Detect which cell encompasses the target text, then output its (x, y) center coordinate. 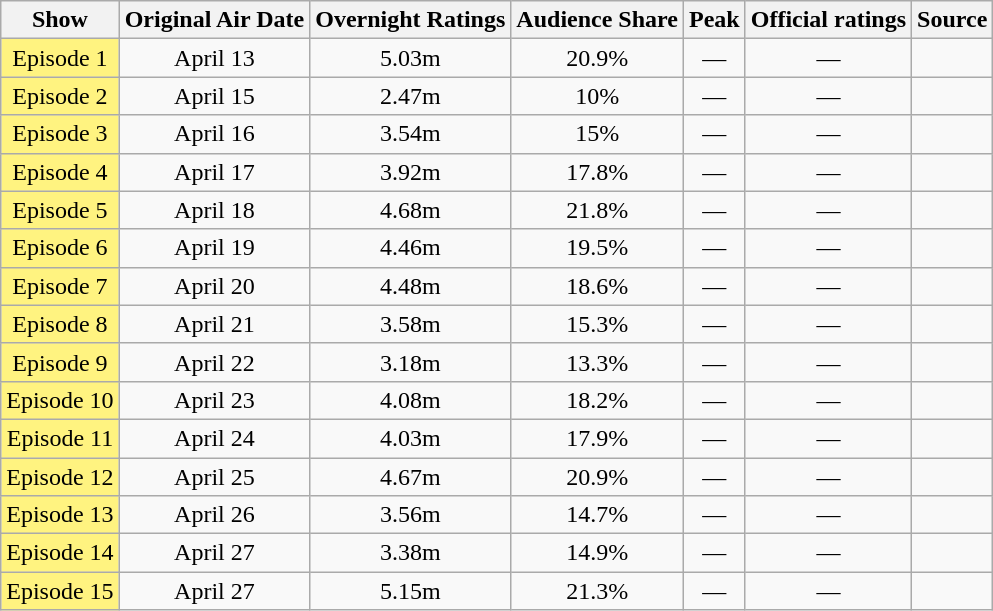
21.3% (598, 591)
April 18 (214, 210)
Episode 6 (60, 248)
3.92m (410, 172)
April 19 (214, 248)
19.5% (598, 248)
Episode 12 (60, 477)
Episode 3 (60, 134)
17.8% (598, 172)
Source (952, 20)
10% (598, 96)
April 22 (214, 362)
Peak (714, 20)
4.08m (410, 400)
Episode 9 (60, 362)
18.2% (598, 400)
April 21 (214, 324)
Official ratings (828, 20)
21.8% (598, 210)
5.03m (410, 58)
Episode 2 (60, 96)
13.3% (598, 362)
18.6% (598, 286)
3.58m (410, 324)
April 13 (214, 58)
April 16 (214, 134)
14.9% (598, 553)
4.67m (410, 477)
Original Air Date (214, 20)
Episode 10 (60, 400)
17.9% (598, 438)
April 24 (214, 438)
15.3% (598, 324)
Audience Share (598, 20)
Episode 14 (60, 553)
Episode 4 (60, 172)
April 15 (214, 96)
April 20 (214, 286)
Show (60, 20)
14.7% (598, 515)
4.03m (410, 438)
Overnight Ratings (410, 20)
3.56m (410, 515)
3.18m (410, 362)
3.38m (410, 553)
Episode 1 (60, 58)
Episode 8 (60, 324)
Episode 11 (60, 438)
5.15m (410, 591)
15% (598, 134)
April 26 (214, 515)
4.46m (410, 248)
Episode 15 (60, 591)
Episode 7 (60, 286)
4.68m (410, 210)
2.47m (410, 96)
Episode 5 (60, 210)
April 25 (214, 477)
4.48m (410, 286)
Episode 13 (60, 515)
April 23 (214, 400)
3.54m (410, 134)
April 17 (214, 172)
